Identify which cell holds the provided text, then report its [X, Y] central coordinate. 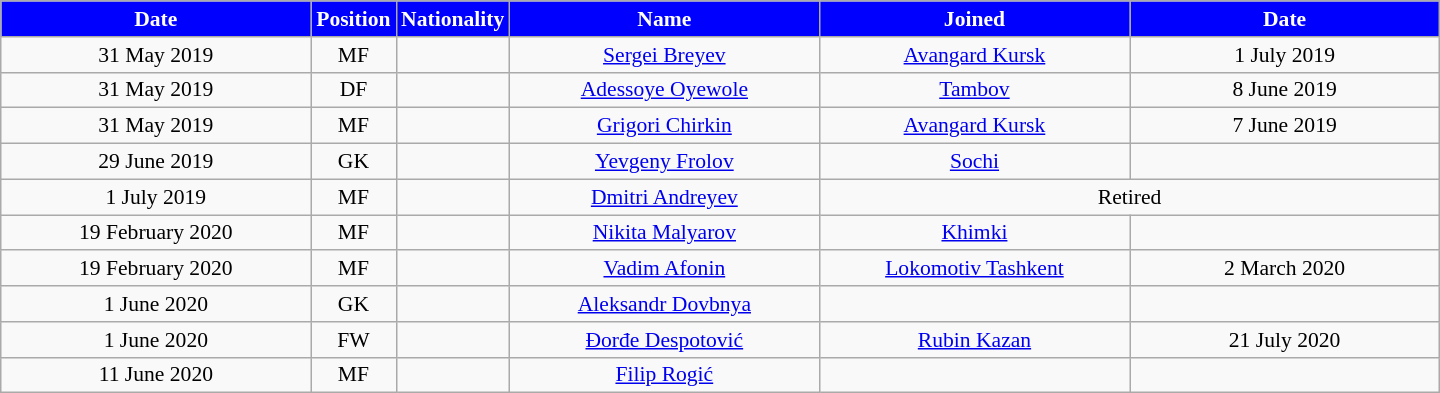
21 July 2020 [1285, 340]
FW [354, 340]
Grigori Chirkin [664, 126]
Khimki [974, 233]
7 June 2019 [1285, 126]
Yevgeny Frolov [664, 162]
Adessoye Oyewole [664, 90]
Vadim Afonin [664, 269]
Sergei Breyev [664, 55]
Tambov [974, 90]
Sochi [974, 162]
Aleksandr Dovbnya [664, 304]
2 March 2020 [1285, 269]
Joined [974, 19]
11 June 2020 [156, 375]
Retired [1129, 197]
Nationality [452, 19]
Dmitri Andreyev [664, 197]
Đorđe Despotović [664, 340]
Rubin Kazan [974, 340]
Filip Rogić [664, 375]
Name [664, 19]
Lokomotiv Tashkent [974, 269]
DF [354, 90]
8 June 2019 [1285, 90]
29 June 2019 [156, 162]
Nikita Malyarov [664, 233]
Position [354, 19]
